Provide the (X, Y) coordinate of the cell's center where the given text is located.  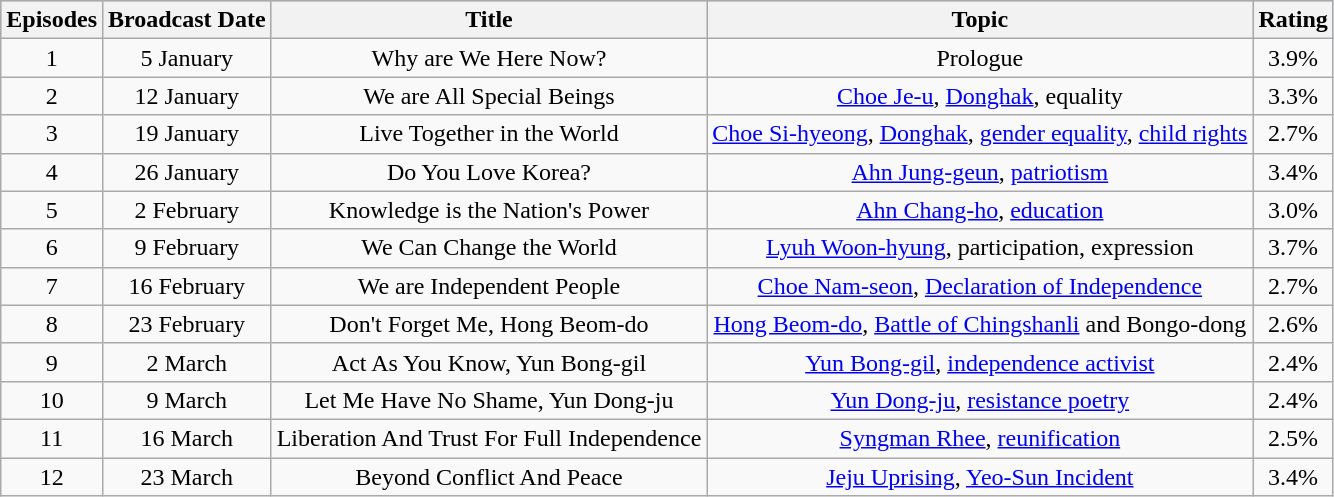
5 January (188, 58)
Episodes (52, 20)
16 March (188, 438)
Act As You Know, Yun Bong-gil (489, 362)
Beyond Conflict And Peace (489, 477)
Hong Beom-do, Battle of Chingshanli and Bongo-dong (980, 324)
9 (52, 362)
9 February (188, 248)
23 February (188, 324)
We are Independent People (489, 286)
Broadcast Date (188, 20)
8 (52, 324)
6 (52, 248)
Do You Love Korea? (489, 172)
Liberation And Trust For Full Independence (489, 438)
2 February (188, 210)
12 January (188, 96)
Why are We Here Now? (489, 58)
Ahn Chang-ho, education (980, 210)
1 (52, 58)
3 (52, 134)
Syngman Rhee, reunification (980, 438)
23 March (188, 477)
Yun Dong-ju, resistance poetry (980, 400)
3.0% (1293, 210)
Choe Je-u, Donghak, equality (980, 96)
Topic (980, 20)
Prologue (980, 58)
16 February (188, 286)
2.6% (1293, 324)
2.5% (1293, 438)
3.7% (1293, 248)
Ahn Jung-geun, patriotism (980, 172)
4 (52, 172)
2 March (188, 362)
We Can Change the World (489, 248)
Rating (1293, 20)
9 March (188, 400)
10 (52, 400)
Choe Si-hyeong, Donghak, gender equality, child rights (980, 134)
12 (52, 477)
11 (52, 438)
Lyuh Woon-hyung, participation, expression (980, 248)
Knowledge is the Nation's Power (489, 210)
Don't Forget Me, Hong Beom-do (489, 324)
2 (52, 96)
3.3% (1293, 96)
7 (52, 286)
26 January (188, 172)
Yun Bong-gil, independence activist (980, 362)
Jeju Uprising, Yeo-Sun Incident (980, 477)
5 (52, 210)
19 January (188, 134)
We are All Special Beings (489, 96)
Title (489, 20)
Live Together in the World (489, 134)
3.9% (1293, 58)
Choe Nam-seon, Declaration of Independence (980, 286)
Let Me Have No Shame, Yun Dong-ju (489, 400)
